Scan for the cell matching the given text and deliver its (x, y) coordinate at center. 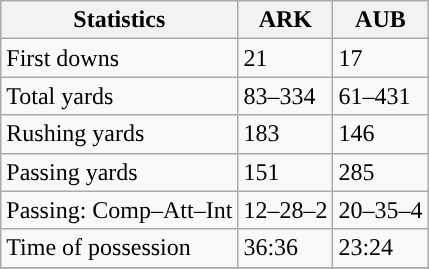
Rushing yards (120, 134)
21 (286, 58)
Total yards (120, 96)
36:36 (286, 248)
12–28–2 (286, 210)
Time of possession (120, 248)
AUB (380, 20)
17 (380, 58)
146 (380, 134)
20–35–4 (380, 210)
Passing yards (120, 172)
183 (286, 134)
23:24 (380, 248)
ARK (286, 20)
Statistics (120, 20)
285 (380, 172)
Passing: Comp–Att–Int (120, 210)
151 (286, 172)
61–431 (380, 96)
First downs (120, 58)
83–334 (286, 96)
